Locate the cell with the specified text and output its (X, Y) center coordinate. 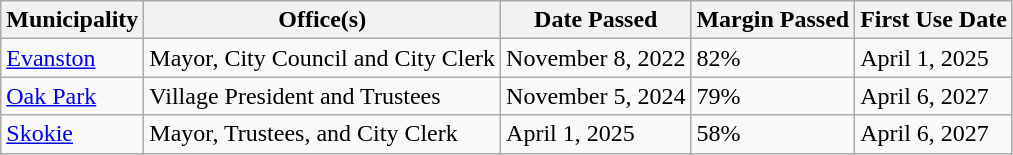
November 5, 2024 (596, 96)
82% (773, 58)
Village President and Trustees (322, 96)
Evanston (72, 58)
Oak Park (72, 96)
Municipality (72, 20)
Mayor, City Council and City Clerk (322, 58)
Mayor, Trustees, and City Clerk (322, 134)
Office(s) (322, 20)
Date Passed (596, 20)
58% (773, 134)
November 8, 2022 (596, 58)
Margin Passed (773, 20)
Skokie (72, 134)
First Use Date (934, 20)
79% (773, 96)
